Capture the cell that displays the provided text and extract its [x, y] central coordinate. 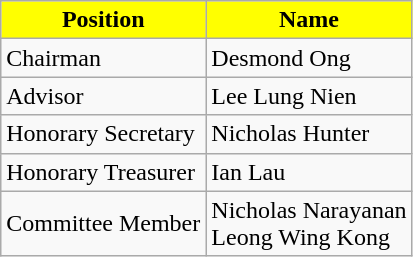
Name [309, 20]
Honorary Secretary [104, 134]
Nicholas Hunter [309, 134]
Desmond Ong [309, 58]
Ian Lau [309, 172]
Nicholas NarayananLeong Wing Kong [309, 224]
Honorary Treasurer [104, 172]
Chairman [104, 58]
Committee Member [104, 224]
Advisor [104, 96]
Lee Lung Nien [309, 96]
Position [104, 20]
